Scan for the cell matching the given text and deliver its [X, Y] coordinate at center. 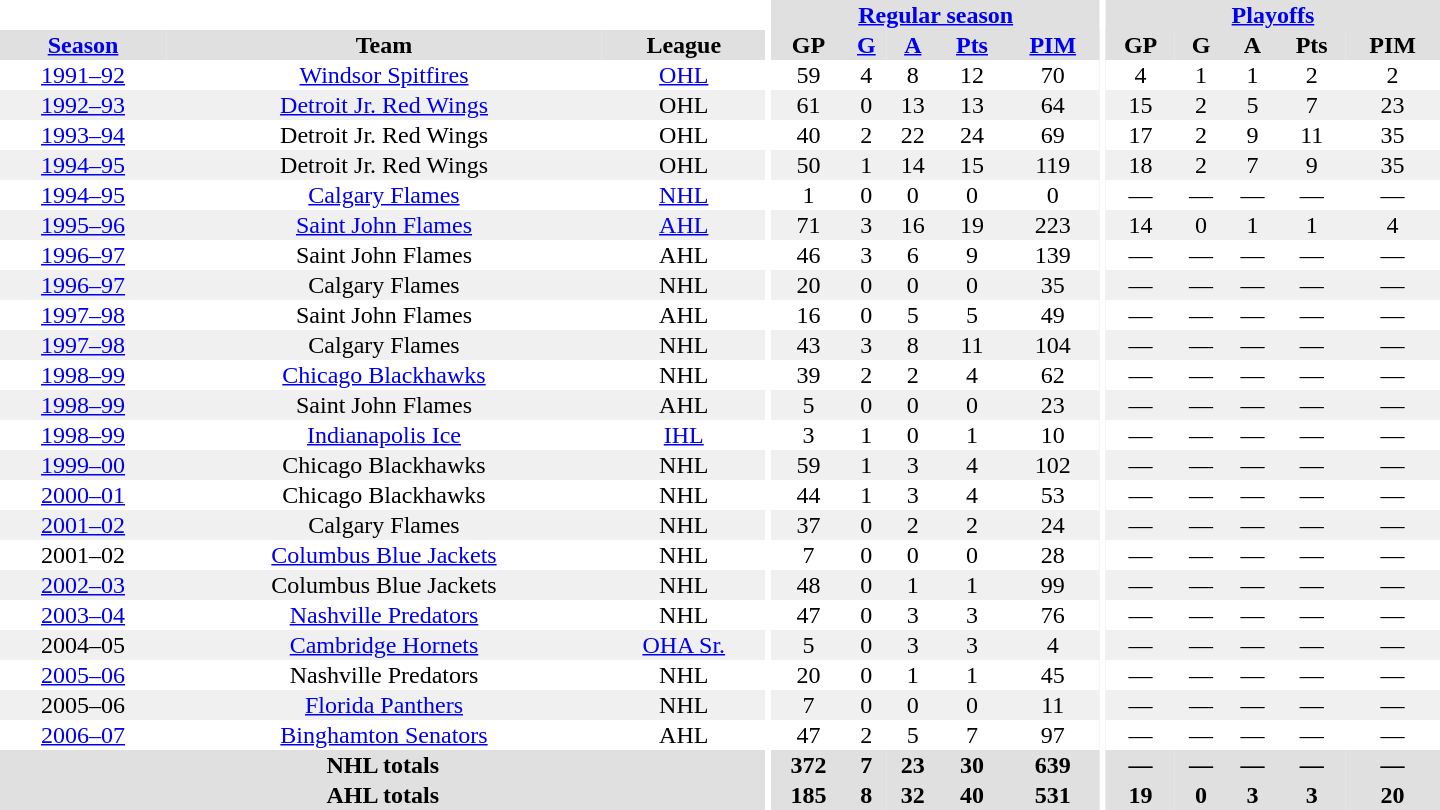
119 [1052, 165]
League [684, 45]
30 [972, 765]
71 [808, 225]
64 [1052, 105]
639 [1052, 765]
69 [1052, 135]
28 [1052, 555]
99 [1052, 585]
70 [1052, 75]
Windsor Spitfires [384, 75]
1993–94 [83, 135]
6 [913, 255]
Regular season [936, 15]
97 [1052, 735]
185 [808, 795]
45 [1052, 675]
49 [1052, 315]
44 [808, 495]
2000–01 [83, 495]
Indianapolis Ice [384, 435]
32 [913, 795]
OHA Sr. [684, 645]
104 [1052, 345]
IHL [684, 435]
102 [1052, 465]
2004–05 [83, 645]
Florida Panthers [384, 705]
Binghamton Senators [384, 735]
22 [913, 135]
372 [808, 765]
1992–93 [83, 105]
Cambridge Hornets [384, 645]
61 [808, 105]
AHL totals [383, 795]
Team [384, 45]
1995–96 [83, 225]
531 [1052, 795]
18 [1140, 165]
46 [808, 255]
50 [808, 165]
1991–92 [83, 75]
1999–00 [83, 465]
2002–03 [83, 585]
10 [1052, 435]
48 [808, 585]
139 [1052, 255]
223 [1052, 225]
43 [808, 345]
NHL totals [383, 765]
76 [1052, 615]
Playoffs [1273, 15]
2006–07 [83, 735]
62 [1052, 375]
12 [972, 75]
39 [808, 375]
2003–04 [83, 615]
Season [83, 45]
17 [1140, 135]
37 [808, 525]
53 [1052, 495]
